For the text-containing cell, return its midpoint in (X, Y) coordinate format. 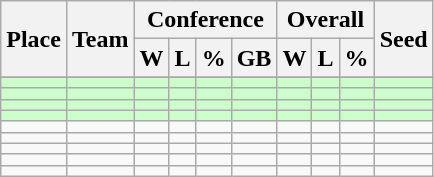
Team (100, 39)
GB (254, 58)
Overall (326, 20)
Seed (404, 39)
Conference (206, 20)
Place (34, 39)
